Return (X, Y) of the center of cell containing provided text 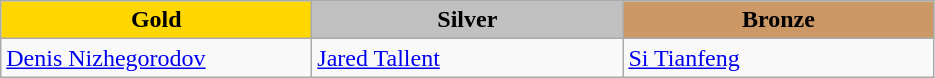
Denis Nizhegorodov (156, 58)
Silver (468, 20)
Si Tianfeng (778, 58)
Bronze (778, 20)
Gold (156, 20)
Jared Tallent (468, 58)
